From the cell containing the given text, extract its center point as (x, y) coordinate. 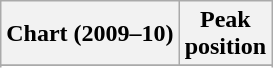
Chart (2009–10) (90, 34)
Peakposition (225, 34)
